Find where the given text appears and provide that cell's center as [x, y] coordinate. 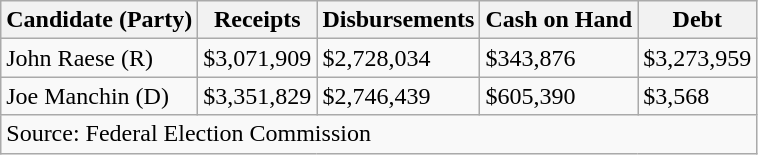
Debt [698, 20]
Receipts [258, 20]
Candidate (Party) [100, 20]
$605,390 [559, 96]
Joe Manchin (D) [100, 96]
$3,273,959 [698, 58]
$2,728,034 [398, 58]
Source: Federal Election Commission [379, 134]
John Raese (R) [100, 58]
$2,746,439 [398, 96]
$3,568 [698, 96]
$343,876 [559, 58]
Disbursements [398, 20]
$3,071,909 [258, 58]
Cash on Hand [559, 20]
$3,351,829 [258, 96]
